Find where the given text appears and provide that cell's center as (X, Y) coordinate. 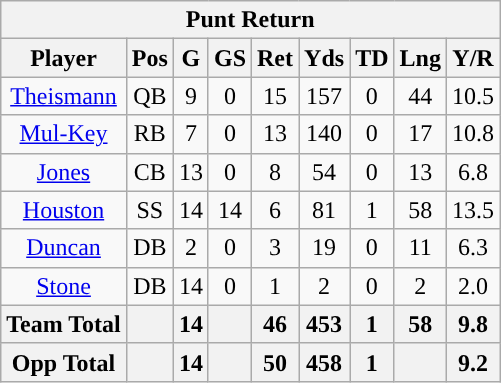
157 (324, 96)
SS (150, 210)
7 (190, 134)
50 (276, 362)
Mul-Key (64, 134)
Yds (324, 58)
Houston (64, 210)
Punt Return (250, 20)
Jones (64, 172)
54 (324, 172)
11 (420, 248)
Lng (420, 58)
9.2 (472, 362)
453 (324, 324)
RB (150, 134)
3 (276, 248)
Team Total (64, 324)
CB (150, 172)
140 (324, 134)
6.8 (472, 172)
Stone (64, 286)
10.8 (472, 134)
13.5 (472, 210)
17 (420, 134)
6.3 (472, 248)
QB (150, 96)
Player (64, 58)
Opp Total (64, 362)
6 (276, 210)
19 (324, 248)
8 (276, 172)
Pos (150, 58)
TD (372, 58)
15 (276, 96)
Duncan (64, 248)
GS (230, 58)
9.8 (472, 324)
9 (190, 96)
81 (324, 210)
G (190, 58)
Y/R (472, 58)
Theismann (64, 96)
Ret (276, 58)
2.0 (472, 286)
44 (420, 96)
10.5 (472, 96)
46 (276, 324)
458 (324, 362)
